Output the [x, y] coordinate of the center of the cell containing the given text.  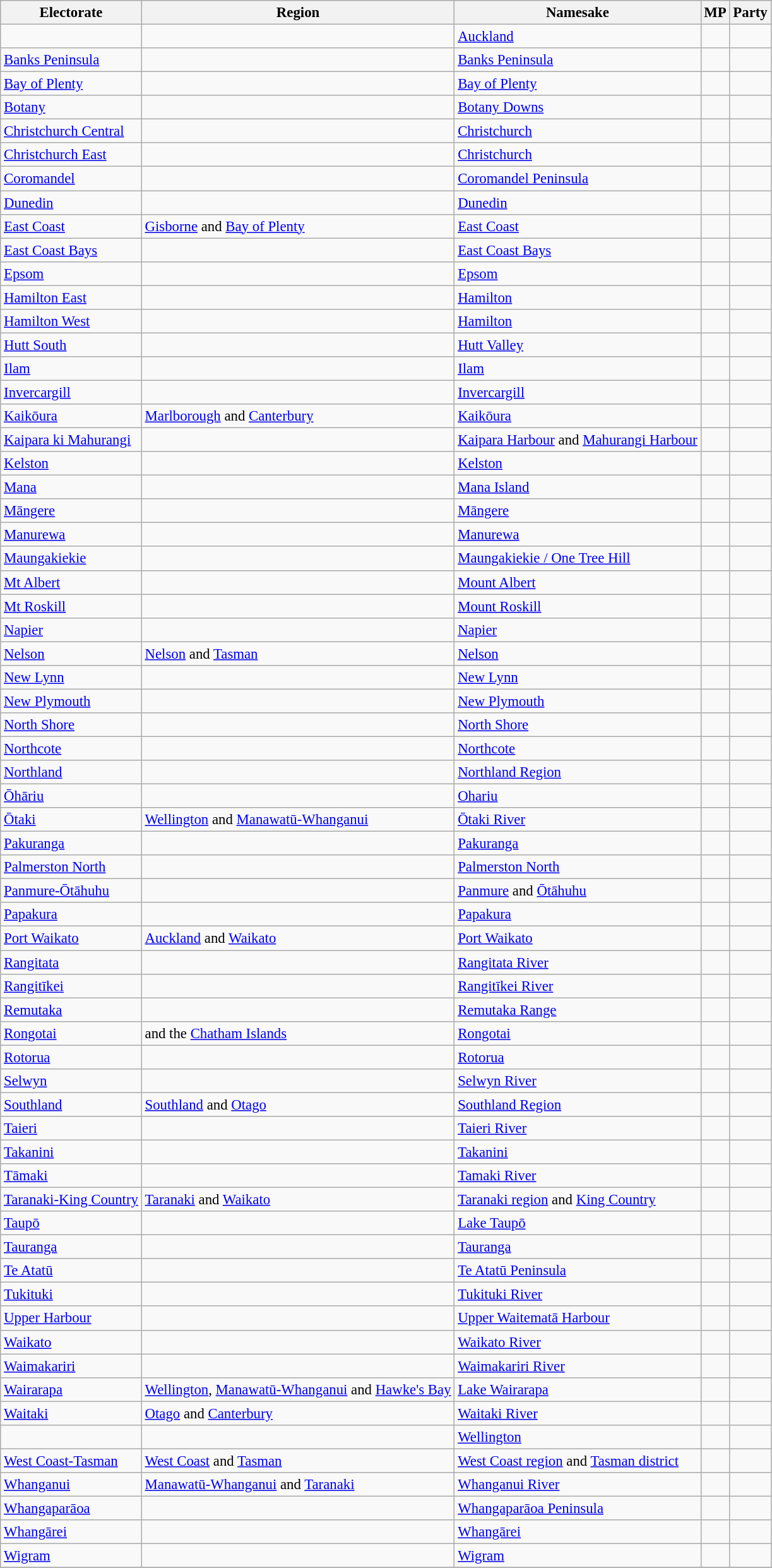
Remutaka [71, 1010]
Te Atatū Peninsula [578, 1271]
Taieri [71, 1128]
Auckland and Waikato [298, 938]
Upper Harbour [71, 1319]
Maungakiekie / One Tree Hill [578, 559]
Rangitata [71, 962]
Christchurch Central [71, 131]
Mount Albert [578, 582]
Wellington, Manawatū-Whanganui and Hawke's Bay [298, 1389]
and the Chatham Islands [298, 1033]
Kaipara Harbour and Mahurangi Harbour [578, 440]
Wellington [578, 1437]
Rangitīkei River [578, 986]
Northland [71, 772]
Hutt Valley [578, 345]
Panmure and Ōtāhuhu [578, 891]
Electorate [71, 13]
Waimakariri [71, 1366]
Mount Roskill [578, 606]
Mt Roskill [71, 606]
Party [750, 13]
Upper Waitematā Harbour [578, 1319]
Selwyn River [578, 1081]
Taieri River [578, 1128]
Lake Taupō [578, 1223]
Waitaki [71, 1413]
Taranaki and Waikato [298, 1200]
Tamaki River [578, 1176]
Lake Wairarapa [578, 1389]
Ōtaki River [578, 820]
Otago and Canterbury [298, 1413]
Botany [71, 107]
Taranaki region and King Country [578, 1200]
Hamilton West [71, 321]
Whangaparāoa Peninsula [578, 1508]
Waikato [71, 1342]
Wairarapa [71, 1389]
Coromandel Peninsula [578, 179]
Whangaparāoa [71, 1508]
Rangitata River [578, 962]
Selwyn [71, 1081]
Southland and Otago [298, 1104]
Southland Region [578, 1104]
Namesake [578, 13]
Rangitīkei [71, 986]
Whanganui River [578, 1485]
Southland [71, 1104]
Marlborough and Canterbury [298, 416]
Northland Region [578, 772]
Ōhāriu [71, 796]
Region [298, 13]
Tukituki [71, 1295]
Kaipara ki Mahurangi [71, 440]
Mana Island [578, 488]
Tāmaki [71, 1176]
Gisborne and Bay of Plenty [298, 226]
Tukituki River [578, 1295]
Botany Downs [578, 107]
West Coast region and Tasman district [578, 1461]
Christchurch East [71, 155]
Ōtaki [71, 820]
Te Atatū [71, 1271]
Waikato River [578, 1342]
Waitaki River [578, 1413]
Coromandel [71, 179]
Waimakariri River [578, 1366]
Mt Albert [71, 582]
Whanganui [71, 1485]
West Coast and Tasman [298, 1461]
Wellington and Manawatū-Whanganui [298, 820]
Maungakiekie [71, 559]
Remutaka Range [578, 1010]
Manawatū-Whanganui and Taranaki [298, 1485]
Nelson and Tasman [298, 654]
Taranaki-King Country [71, 1200]
MP [715, 13]
Auckland [578, 37]
Hutt South [71, 345]
Panmure-Ōtāhuhu [71, 891]
Hamilton East [71, 297]
Taupō [71, 1223]
Ohariu [578, 796]
West Coast-Tasman [71, 1461]
Mana [71, 488]
